Determine the [X, Y] coordinate at the center of the cell enclosing the given text.  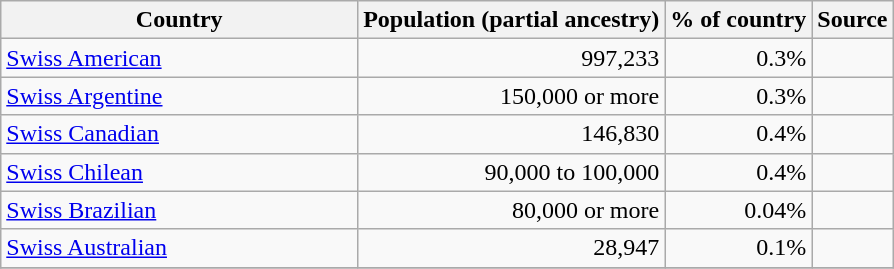
Swiss Australian [180, 248]
146,830 [512, 134]
80,000 or more [512, 210]
0.1% [738, 248]
0.04% [738, 210]
Swiss Argentine [180, 96]
28,947 [512, 248]
150,000 or more [512, 96]
Source [852, 20]
90,000 to 100,000 [512, 172]
Country [180, 20]
Swiss Canadian [180, 134]
Population (partial ancestry) [512, 20]
Swiss American [180, 58]
997,233 [512, 58]
Swiss Brazilian [180, 210]
% of country [738, 20]
Swiss Chilean [180, 172]
